Scan for the cell matching the given text and deliver its (X, Y) coordinate at center. 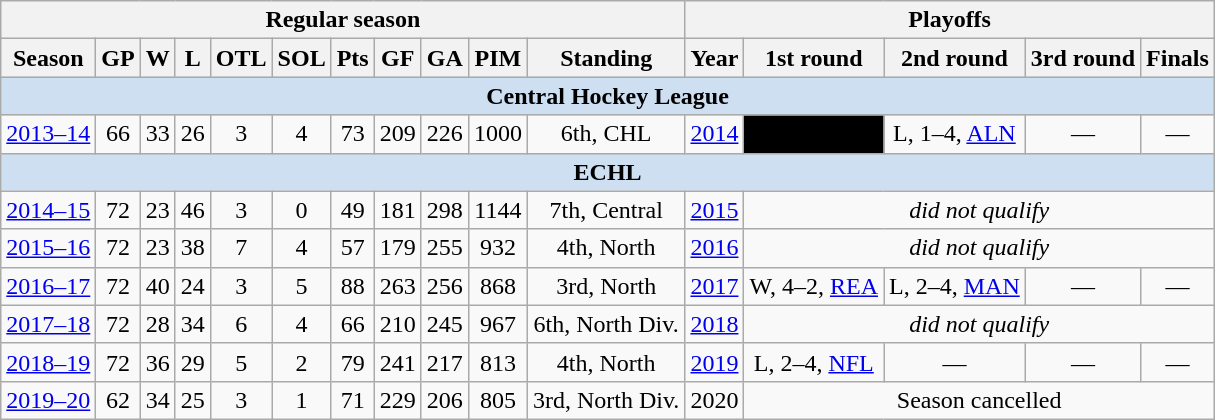
2016 (714, 248)
GF (398, 58)
805 (498, 400)
40 (158, 286)
36 (158, 362)
179 (398, 248)
2nd round (955, 58)
1000 (498, 134)
SOL (302, 58)
209 (398, 134)
2018–19 (48, 362)
Regular season (343, 20)
L (192, 58)
28 (158, 324)
71 (352, 400)
2013–14 (48, 134)
3rd, North (606, 286)
1144 (498, 210)
241 (398, 362)
6 (241, 324)
255 (444, 248)
29 (192, 362)
2 (302, 362)
210 (398, 324)
Central Hockey League (608, 96)
GP (118, 58)
2017 (714, 286)
57 (352, 248)
Pts (352, 58)
W (158, 58)
1st round (814, 58)
73 (352, 134)
2015 (714, 210)
Year (714, 58)
868 (498, 286)
Season (48, 58)
2015–16 (48, 248)
2019 (714, 362)
46 (192, 210)
2019–20 (48, 400)
245 (444, 324)
L, 1–4, ALN (955, 134)
Standing (606, 58)
2018 (714, 324)
298 (444, 210)
181 (398, 210)
L, 2–4, NFL (814, 362)
226 (444, 134)
0 (302, 210)
ECHL (608, 172)
79 (352, 362)
Season cancelled (979, 400)
Playoffs (950, 20)
62 (118, 400)
229 (398, 400)
GA (444, 58)
2014 (714, 134)
33 (158, 134)
OTL (241, 58)
2017–18 (48, 324)
88 (352, 286)
49 (352, 210)
263 (398, 286)
Finals (1178, 58)
256 (444, 286)
2014–15 (48, 210)
7 (241, 248)
932 (498, 248)
6th, North Div. (606, 324)
967 (498, 324)
217 (444, 362)
206 (444, 400)
1 (302, 400)
3rd, North Div. (606, 400)
3rd round (1082, 58)
24 (192, 286)
25 (192, 400)
L, 2–4, MAN (955, 286)
PIM (498, 58)
6th, CHL (606, 134)
2020 (714, 400)
26 (192, 134)
38 (192, 248)
813 (498, 362)
7th, Central (606, 210)
2016–17 (48, 286)
W, 4–2, REA (814, 286)
